Provide the (x, y) coordinate of the cell's center where the given text is located.  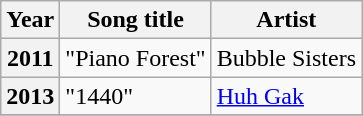
"1440" (136, 96)
2013 (30, 96)
Bubble Sisters (286, 58)
"Piano Forest" (136, 58)
Song title (136, 20)
Year (30, 20)
2011 (30, 58)
Artist (286, 20)
Huh Gak (286, 96)
